Capture the cell that displays the provided text and extract its (x, y) central coordinate. 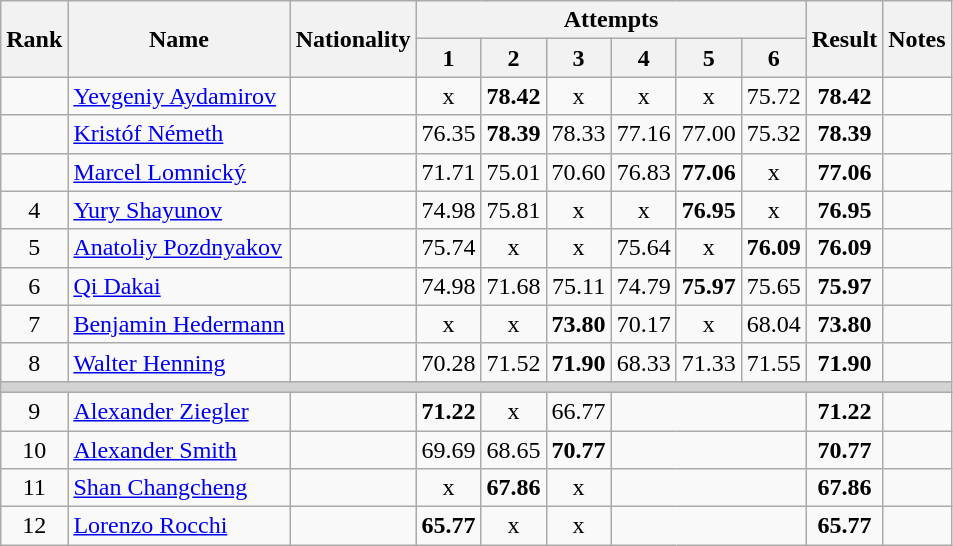
75.32 (774, 134)
71.68 (514, 286)
71.55 (774, 362)
Alexander Smith (179, 449)
10 (34, 449)
77.00 (708, 134)
Qi Dakai (179, 286)
70.28 (448, 362)
3 (578, 58)
Lorenzo Rocchi (179, 526)
74.79 (644, 286)
75.74 (448, 248)
68.04 (774, 324)
76.35 (448, 134)
11 (34, 488)
Attempts (611, 20)
12 (34, 526)
Walter Henning (179, 362)
70.60 (578, 172)
Result (844, 39)
Name (179, 39)
76.83 (644, 172)
75.11 (578, 286)
68.65 (514, 449)
78.33 (578, 134)
Anatoliy Pozdnyakov (179, 248)
Yury Shayunov (179, 210)
1 (448, 58)
8 (34, 362)
Yevgeniy Aydamirov (179, 96)
75.81 (514, 210)
75.01 (514, 172)
2 (514, 58)
Kristóf Németh (179, 134)
75.65 (774, 286)
Benjamin Hedermann (179, 324)
77.16 (644, 134)
Rank (34, 39)
75.64 (644, 248)
Shan Changcheng (179, 488)
7 (34, 324)
71.52 (514, 362)
69.69 (448, 449)
Nationality (353, 39)
9 (34, 411)
68.33 (644, 362)
66.77 (578, 411)
Alexander Ziegler (179, 411)
Marcel Lomnický (179, 172)
75.72 (774, 96)
71.33 (708, 362)
70.17 (644, 324)
71.71 (448, 172)
Notes (917, 39)
